From the cell containing the given text, extract its center point as (x, y) coordinate. 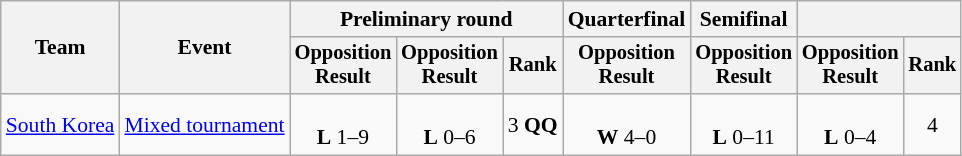
Mixed tournament (204, 124)
L 1–9 (344, 124)
Preliminary round (426, 19)
W 4–0 (627, 124)
South Korea (60, 124)
L 0–11 (744, 124)
Event (204, 48)
3 QQ (533, 124)
Semifinal (744, 19)
Quarterfinal (627, 19)
L 0–4 (850, 124)
Team (60, 48)
4 (933, 124)
L 0–6 (450, 124)
